Provide the (x, y) coordinate of the cell's center where the given text is located.  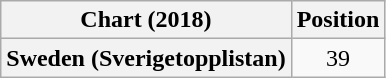
Sweden (Sverigetopplistan) (146, 58)
39 (338, 58)
Chart (2018) (146, 20)
Position (338, 20)
